Return (x, y) of the center of cell containing provided text 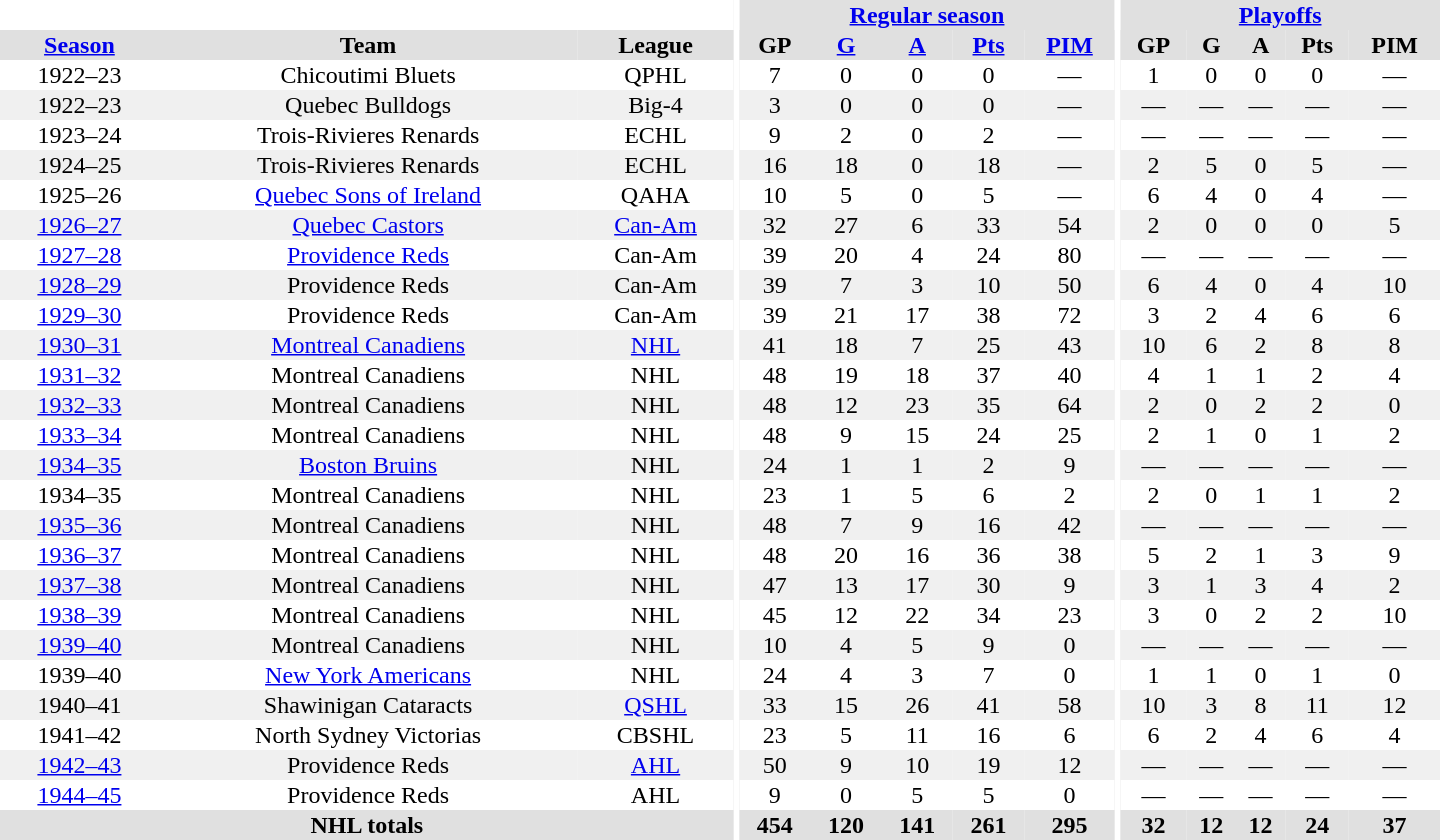
1944–45 (80, 795)
27 (846, 225)
47 (774, 585)
1929–30 (80, 315)
QSHL (655, 705)
58 (1070, 705)
Chicoutimi Bluets (368, 75)
1937–38 (80, 585)
Quebec Bulldogs (368, 105)
1925–26 (80, 195)
1932–33 (80, 405)
1924–25 (80, 165)
QAHA (655, 195)
1926–27 (80, 225)
1933–34 (80, 435)
64 (1070, 405)
North Sydney Victorias (368, 735)
45 (774, 615)
Boston Bruins (368, 465)
1941–42 (80, 735)
26 (918, 705)
1940–41 (80, 705)
NHL totals (367, 825)
Quebec Castors (368, 225)
QPHL (655, 75)
1923–24 (80, 135)
1938–39 (80, 615)
13 (846, 585)
Team (368, 45)
261 (988, 825)
Big-4 (655, 105)
141 (918, 825)
120 (846, 825)
72 (1070, 315)
Shawinigan Cataracts (368, 705)
Regular season (927, 15)
40 (1070, 375)
30 (988, 585)
1930–31 (80, 345)
1927–28 (80, 255)
295 (1070, 825)
1935–36 (80, 525)
Quebec Sons of Ireland (368, 195)
454 (774, 825)
36 (988, 555)
1936–37 (80, 555)
21 (846, 315)
New York Americans (368, 675)
League (655, 45)
Season (80, 45)
34 (988, 615)
1942–43 (80, 765)
35 (988, 405)
43 (1070, 345)
1931–32 (80, 375)
Playoffs (1280, 15)
54 (1070, 225)
80 (1070, 255)
42 (1070, 525)
1928–29 (80, 285)
CBSHL (655, 735)
22 (918, 615)
